Find where the given text appears and provide that cell's center as (X, Y) coordinate. 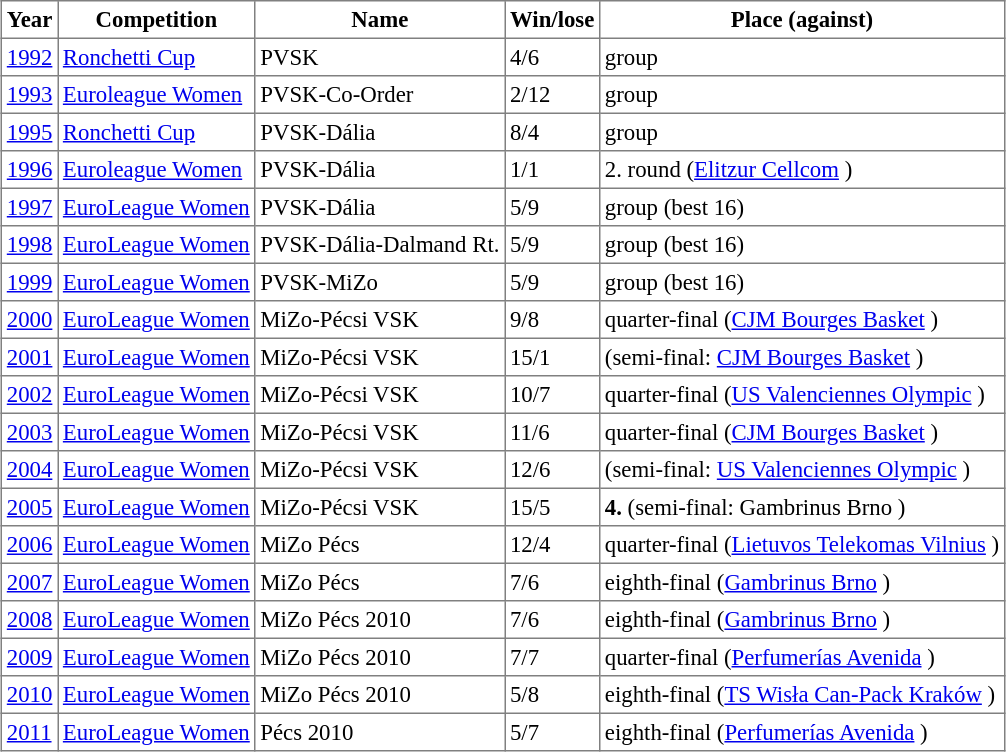
quarter-final (Perfumerías Avenida ) (802, 657)
5/7 (552, 732)
2009 (30, 657)
PVSK-Dália-Dalmand Rt. (380, 245)
eighth-final (TS Wisła Can-Pack Kraków ) (802, 695)
2. round (Elitzur Cellcom ) (802, 170)
quarter-final (US Valenciennes Olympic ) (802, 395)
9/8 (552, 320)
eighth-final (Perfumerías Avenida ) (802, 732)
2010 (30, 695)
Competition (156, 20)
(semi-final: US Valenciennes Olympic ) (802, 470)
1992 (30, 57)
2005 (30, 507)
15/5 (552, 507)
4. (semi-final: Gambrinus Brno ) (802, 507)
5/8 (552, 695)
2004 (30, 470)
2/12 (552, 95)
Name (380, 20)
Year (30, 20)
10/7 (552, 395)
2006 (30, 545)
11/6 (552, 432)
12/4 (552, 545)
2008 (30, 620)
4/6 (552, 57)
Place (against) (802, 20)
2001 (30, 357)
quarter-final (Lietuvos Telekomas Vilnius ) (802, 545)
1999 (30, 282)
2011 (30, 732)
2003 (30, 432)
PVSK-Co-Order (380, 95)
7/7 (552, 657)
1995 (30, 132)
2007 (30, 582)
12/6 (552, 470)
Win/lose (552, 20)
2002 (30, 395)
1997 (30, 207)
2000 (30, 320)
1996 (30, 170)
1998 (30, 245)
Pécs 2010 (380, 732)
15/1 (552, 357)
PVSK (380, 57)
PVSK-MiZo (380, 282)
1/1 (552, 170)
1993 (30, 95)
(semi-final: CJM Bourges Basket ) (802, 357)
8/4 (552, 132)
